Identify which cell holds the provided text, then report its (x, y) central coordinate. 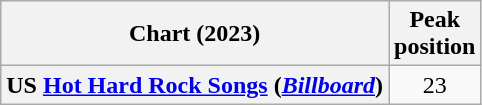
US Hot Hard Rock Songs (Billboard) (195, 85)
23 (435, 85)
Chart (2023) (195, 34)
Peakposition (435, 34)
